For the text-containing cell, return its midpoint in (x, y) coordinate format. 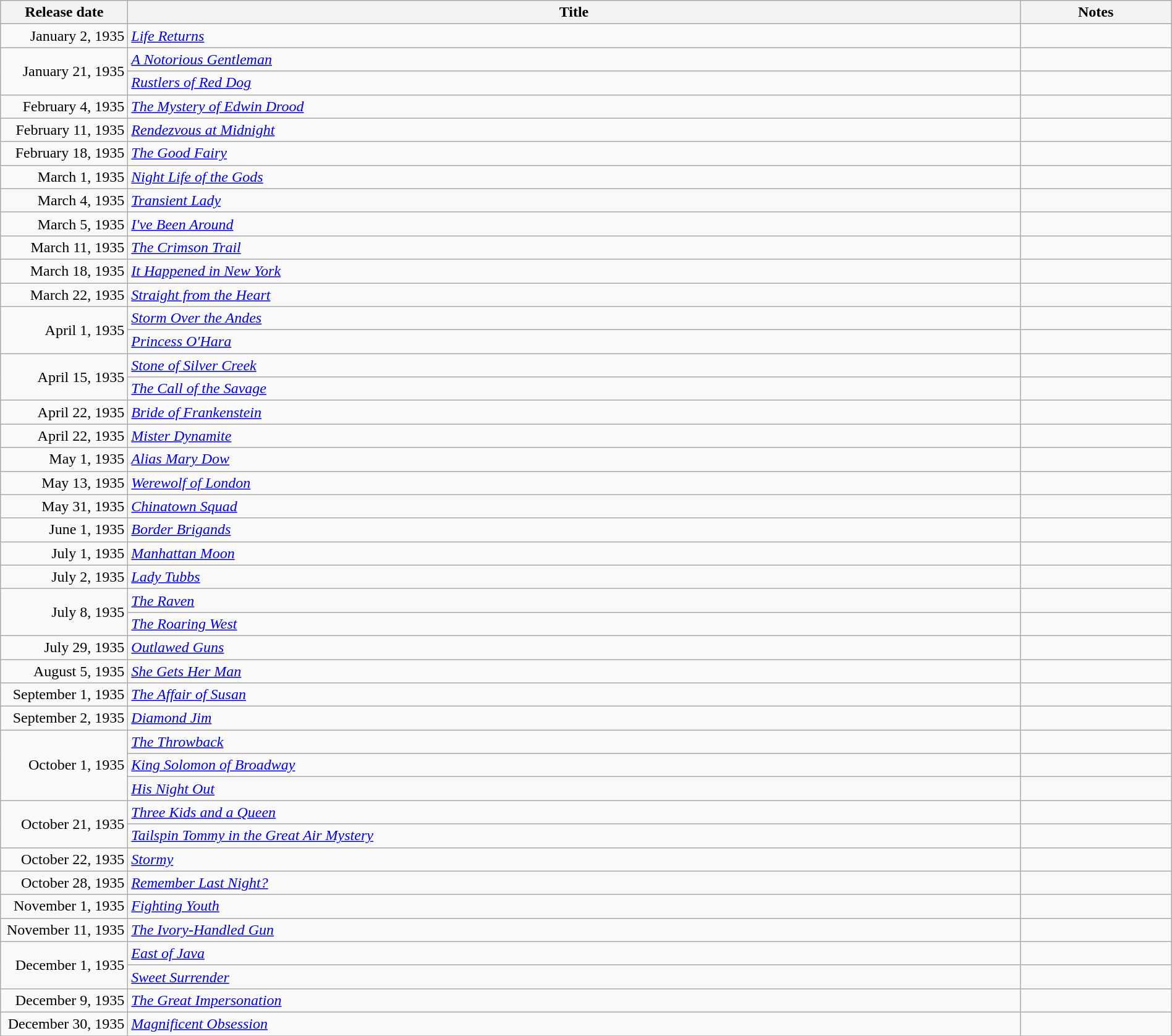
It Happened in New York (574, 271)
May 13, 1935 (64, 483)
Transient Lady (574, 200)
March 5, 1935 (64, 224)
Remember Last Night? (574, 883)
October 22, 1935 (64, 859)
December 1, 1935 (64, 965)
March 18, 1935 (64, 271)
A Notorious Gentleman (574, 59)
March 4, 1935 (64, 200)
I've Been Around (574, 224)
December 30, 1935 (64, 1024)
December 9, 1935 (64, 1000)
February 11, 1935 (64, 130)
Stone of Silver Creek (574, 365)
May 31, 1935 (64, 506)
Tailspin Tommy in the Great Air Mystery (574, 836)
The Affair of Susan (574, 695)
The Roaring West (574, 624)
Notes (1095, 12)
November 1, 1935 (64, 906)
Bride of Frankenstein (574, 412)
March 11, 1935 (64, 247)
The Great Impersonation (574, 1000)
Alias Mary Dow (574, 459)
April 1, 1935 (64, 330)
Storm Over the Andes (574, 318)
Straight from the Heart (574, 295)
July 8, 1935 (64, 612)
The Ivory-Handled Gun (574, 930)
January 2, 1935 (64, 36)
April 15, 1935 (64, 377)
March 1, 1935 (64, 177)
The Mystery of Edwin Drood (574, 106)
Release date (64, 12)
Night Life of the Gods (574, 177)
November 11, 1935 (64, 930)
Outlawed Guns (574, 647)
His Night Out (574, 789)
May 1, 1935 (64, 459)
Princess O'Hara (574, 342)
Diamond Jim (574, 718)
Rustlers of Red Dog (574, 83)
October 21, 1935 (64, 824)
King Solomon of Broadway (574, 765)
September 2, 1935 (64, 718)
Chinatown Squad (574, 506)
Three Kids and a Queen (574, 812)
October 1, 1935 (64, 765)
Magnificent Obsession (574, 1024)
Lady Tubbs (574, 577)
Rendezvous at Midnight (574, 130)
The Raven (574, 600)
The Call of the Savage (574, 389)
Manhattan Moon (574, 553)
October 28, 1935 (64, 883)
The Crimson Trail (574, 247)
Fighting Youth (574, 906)
February 4, 1935 (64, 106)
Life Returns (574, 36)
Werewolf of London (574, 483)
Title (574, 12)
July 29, 1935 (64, 647)
September 1, 1935 (64, 695)
East of Java (574, 953)
March 22, 1935 (64, 295)
She Gets Her Man (574, 671)
Sweet Surrender (574, 977)
June 1, 1935 (64, 530)
The Good Fairy (574, 153)
January 21, 1935 (64, 71)
The Throwback (574, 742)
Border Brigands (574, 530)
February 18, 1935 (64, 153)
August 5, 1935 (64, 671)
July 1, 1935 (64, 553)
July 2, 1935 (64, 577)
Mister Dynamite (574, 436)
Stormy (574, 859)
